Pinpoint the cell where the given text exists, returning its [x, y] midpoint coordinate. 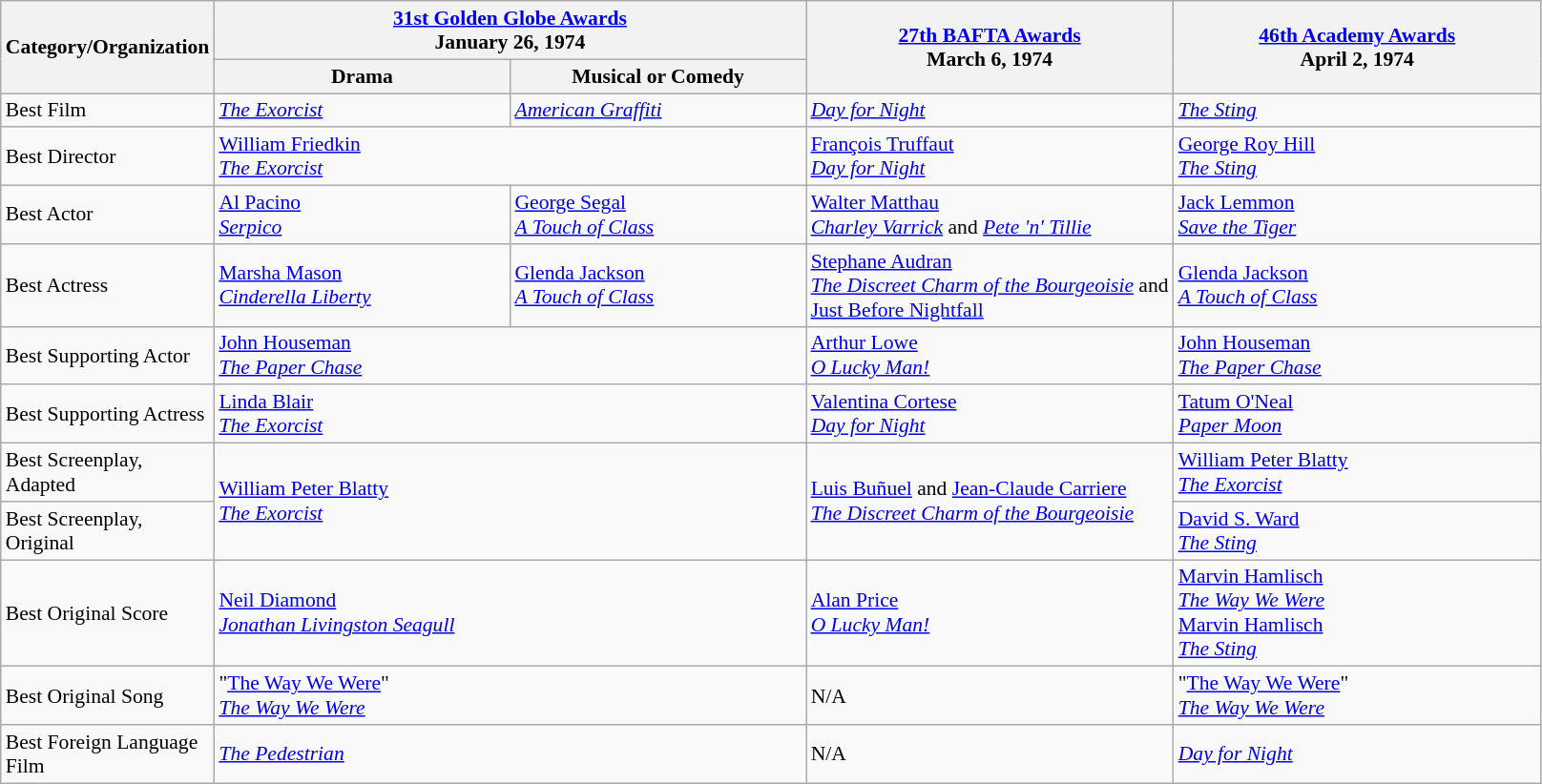
Best Supporting Actress [108, 414]
Luis Buñuel and Jean-Claude CarriereThe Discreet Charm of the Bourgeoisie [990, 502]
Best Actress [108, 286]
Best Original Song [108, 696]
27th BAFTA AwardsMarch 6, 1974 [990, 48]
Stephane AudranThe Discreet Charm of the Bourgeoisie and Just Before Nightfall [990, 286]
Category/Organization [108, 48]
American Graffiti [657, 111]
Tatum O'NealPaper Moon [1357, 414]
William FriedkinThe Exorcist [510, 156]
46th Academy AwardsApril 2, 1974 [1357, 48]
Best Supporting Actor [108, 355]
Marsha MasonCinderella Liberty [362, 286]
François TruffautDay for Night [990, 156]
Walter MatthauCharley Varrick and Pete 'n' Tillie [990, 216]
David S. WardThe Sting [1357, 530]
Best Film [108, 111]
Arthur LoweO Lucky Man! [990, 355]
31st Golden Globe AwardsJanuary 26, 1974 [510, 31]
Best Screenplay, Original [108, 530]
Best Original Score [108, 613]
Drama [362, 76]
Marvin HamlischThe Way We WereMarvin HamlischThe Sting [1357, 613]
Al PacinoSerpico [362, 216]
Musical or Comedy [657, 76]
Jack LemmonSave the Tiger [1357, 216]
George Roy HillThe Sting [1357, 156]
Best Foreign Language Film [108, 753]
Linda BlairThe Exorcist [510, 414]
Best Director [108, 156]
The Exorcist [362, 111]
Neil DiamondJonathan Livingston Seagull [510, 613]
George SegalA Touch of Class [657, 216]
Alan PriceO Lucky Man! [990, 613]
Best Screenplay, Adapted [108, 473]
The Pedestrian [510, 753]
The Sting [1357, 111]
Best Actor [108, 216]
Valentina CorteseDay for Night [990, 414]
